Scan for the cell matching the given text and deliver its (X, Y) coordinate at center. 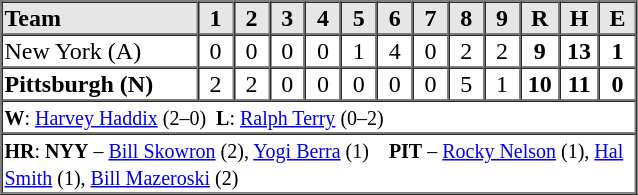
H (578, 18)
3 (287, 18)
10 (540, 84)
HR: NYY – Bill Skowron (2), Yogi Berra (1) PIT – Rocky Nelson (1), Hal Smith (1), Bill Mazeroski (2) (319, 164)
11 (578, 84)
New York (A) (100, 50)
7 (431, 18)
E (618, 18)
6 (395, 18)
Team (100, 18)
W: Harvey Haddix (2–0) L: Ralph Terry (0–2) (319, 116)
Pittsburgh (N) (100, 84)
R (540, 18)
8 (466, 18)
13 (578, 50)
